Scan for the cell matching the given text and deliver its (x, y) coordinate at center. 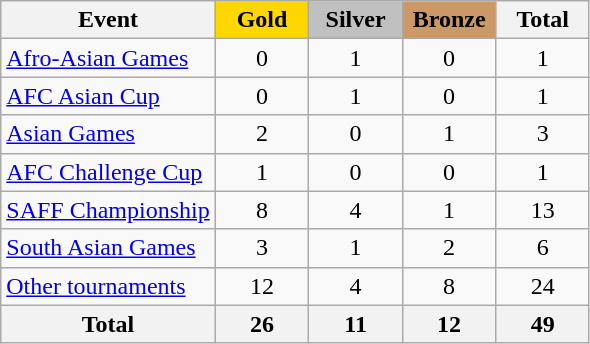
11 (356, 324)
Event (108, 20)
13 (543, 210)
Other tournaments (108, 286)
AFC Challenge Cup (108, 172)
Asian Games (108, 134)
49 (543, 324)
Silver (356, 20)
24 (543, 286)
AFC Asian Cup (108, 96)
26 (262, 324)
6 (543, 248)
South Asian Games (108, 248)
Gold (262, 20)
SAFF Championship (108, 210)
Afro-Asian Games (108, 58)
Bronze (449, 20)
